Return [x, y] of the center of cell containing provided text 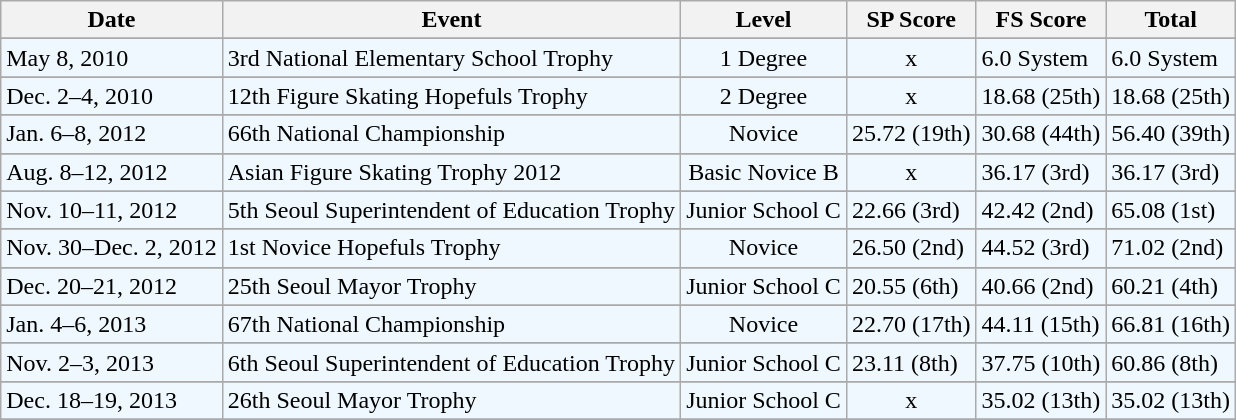
Total [1171, 20]
26.50 (2nd) [911, 248]
6th Seoul Superintendent of Education Trophy [451, 362]
20.55 (6th) [911, 286]
3rd National Elementary School Trophy [451, 58]
26th Seoul Mayor Trophy [451, 400]
1 Degree [764, 58]
66.81 (16th) [1171, 324]
May 8, 2010 [112, 58]
37.75 (10th) [1041, 362]
Asian Figure Skating Trophy 2012 [451, 172]
60.21 (4th) [1171, 286]
44.52 (3rd) [1041, 248]
Dec. 18–19, 2013 [112, 400]
30.68 (44th) [1041, 134]
Dec. 20–21, 2012 [112, 286]
2 Degree [764, 96]
Jan. 4–6, 2013 [112, 324]
Dec. 2–4, 2010 [112, 96]
Aug. 8–12, 2012 [112, 172]
22.66 (3rd) [911, 210]
22.70 (17th) [911, 324]
5th Seoul Superintendent of Education Trophy [451, 210]
40.66 (2nd) [1041, 286]
67th National Championship [451, 324]
23.11 (8th) [911, 362]
25th Seoul Mayor Trophy [451, 286]
60.86 (8th) [1171, 362]
65.08 (1st) [1171, 210]
Level [764, 20]
FS Score [1041, 20]
Nov. 2–3, 2013 [112, 362]
1st Novice Hopefuls Trophy [451, 248]
Event [451, 20]
SP Score [911, 20]
25.72 (19th) [911, 134]
44.11 (15th) [1041, 324]
12th Figure Skating Hopefuls Trophy [451, 96]
Basic Novice B [764, 172]
42.42 (2nd) [1041, 210]
Nov. 10–11, 2012 [112, 210]
Nov. 30–Dec. 2, 2012 [112, 248]
Date [112, 20]
Jan. 6–8, 2012 [112, 134]
56.40 (39th) [1171, 134]
66th National Championship [451, 134]
71.02 (2nd) [1171, 248]
